Determine the [X, Y] coordinate at the center of the cell enclosing the given text.  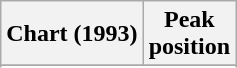
Peakposition [189, 34]
Chart (1993) [72, 34]
